Extract the [X, Y] coordinate from the center of the cell holding the provided text.  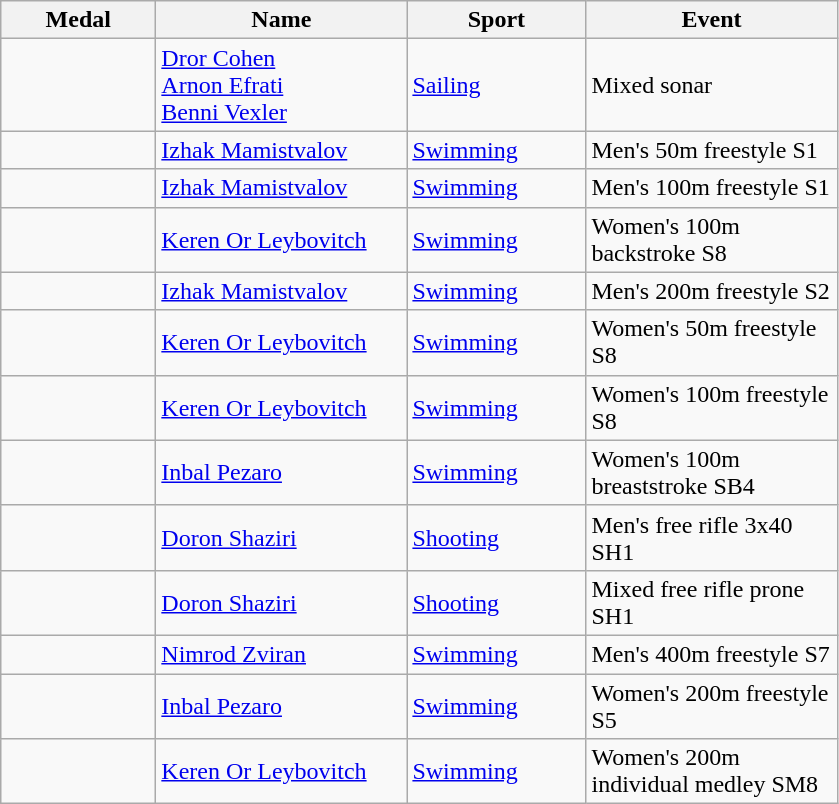
Women's 50m freestyle S8 [712, 342]
Men's free rifle 3x40 SH1 [712, 538]
Women's 200m individual medley SM8 [712, 772]
Women's 100m backstroke S8 [712, 240]
Event [712, 20]
Sailing [496, 85]
Name [282, 20]
Women's 100m freestyle S8 [712, 408]
Men's 50m freestyle S1 [712, 150]
Women's 100m breaststroke SB4 [712, 472]
Men's 200m freestyle S2 [712, 291]
Dror Cohen Arnon Efrati Benni Vexler [282, 85]
Sport [496, 20]
Men's 100m freestyle S1 [712, 188]
Mixed free rifle prone SH1 [712, 602]
Medal [78, 20]
Men's 400m freestyle S7 [712, 654]
Nimrod Zviran [282, 654]
Women's 200m freestyle S5 [712, 706]
Mixed sonar [712, 85]
